From the cell containing the given text, extract its center point as (X, Y) coordinate. 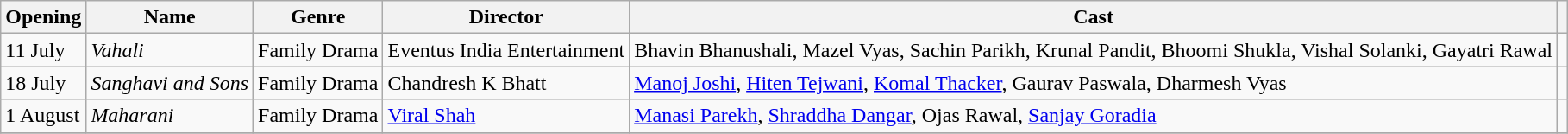
18 July (43, 83)
Manoj Joshi, Hiten Tejwani, Komal Thacker, Gaurav Paswala, Dharmesh Vyas (1094, 83)
Chandresh K Bhatt (506, 83)
Cast (1094, 17)
Sanghavi and Sons (170, 83)
Viral Shah (506, 116)
Maharani (170, 116)
Eventus India Entertainment (506, 50)
Bhavin Bhanushali, Mazel Vyas, Sachin Parikh, Krunal Pandit, Bhoomi Shukla, Vishal Solanki, Gayatri Rawal (1094, 50)
Manasi Parekh, Shraddha Dangar, Ojas Rawal, Sanjay Goradia (1094, 116)
1 August (43, 116)
Genre (318, 17)
Opening (43, 17)
Name (170, 17)
11 July (43, 50)
Vahali (170, 50)
Director (506, 17)
